Pinpoint the cell where the given text exists, returning its (X, Y) midpoint coordinate. 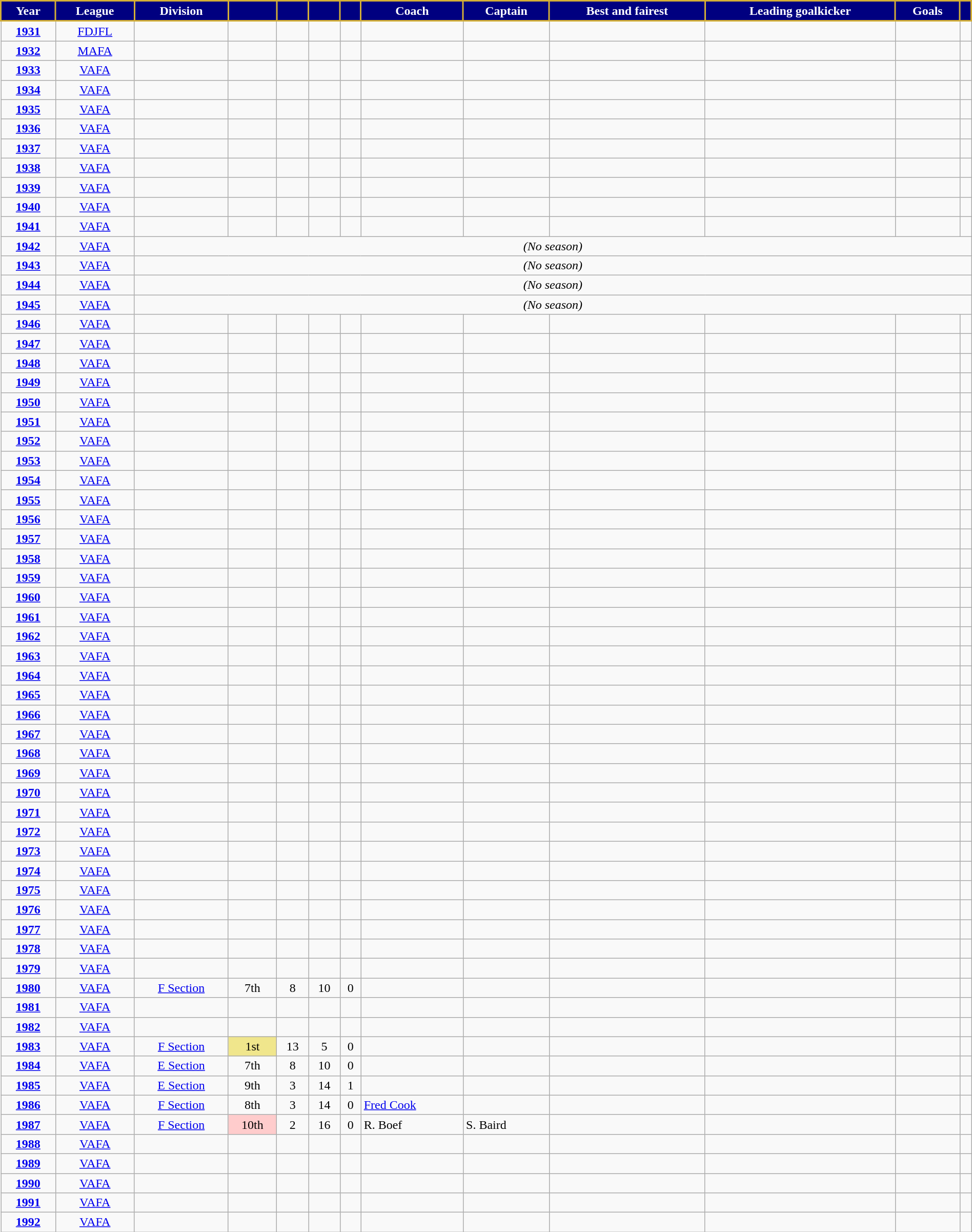
Coach (412, 11)
1986 (29, 1105)
16 (325, 1124)
FDJFL (95, 31)
1973 (29, 851)
1932 (29, 51)
1980 (29, 988)
1933 (29, 70)
1978 (29, 949)
2 (293, 1124)
1992 (29, 1222)
13 (293, 1046)
5 (325, 1046)
1953 (29, 461)
1st (252, 1046)
1974 (29, 870)
1967 (29, 734)
1976 (29, 910)
MAFA (95, 51)
1944 (29, 285)
Leading goalkicker (800, 11)
S. Baird (507, 1124)
R. Boef (412, 1124)
1946 (29, 324)
1975 (29, 890)
8th (252, 1105)
1940 (29, 207)
Year (29, 11)
1966 (29, 714)
1962 (29, 637)
Captain (507, 11)
1977 (29, 929)
1982 (29, 1027)
1991 (29, 1203)
1947 (29, 344)
1935 (29, 109)
1942 (29, 246)
1987 (29, 1124)
1960 (29, 598)
Best and fairest (627, 11)
1934 (29, 90)
League (95, 11)
1989 (29, 1163)
1938 (29, 168)
1949 (29, 383)
1983 (29, 1046)
1955 (29, 500)
1969 (29, 773)
Fred Cook (412, 1105)
1937 (29, 148)
1950 (29, 402)
1957 (29, 539)
1951 (29, 422)
1963 (29, 656)
1964 (29, 675)
1981 (29, 1007)
1961 (29, 617)
1970 (29, 792)
1939 (29, 187)
1959 (29, 578)
Division (181, 11)
1990 (29, 1183)
1965 (29, 695)
Goals (928, 11)
1931 (29, 31)
1971 (29, 812)
1 (351, 1085)
1952 (29, 441)
1968 (29, 753)
1979 (29, 968)
1956 (29, 519)
1988 (29, 1144)
1954 (29, 480)
1958 (29, 559)
1945 (29, 305)
1985 (29, 1085)
1984 (29, 1066)
1941 (29, 226)
9th (252, 1085)
1936 (29, 129)
10th (252, 1124)
1972 (29, 831)
1943 (29, 266)
1948 (29, 363)
